Pinpoint the cell where the given text exists, returning its (X, Y) midpoint coordinate. 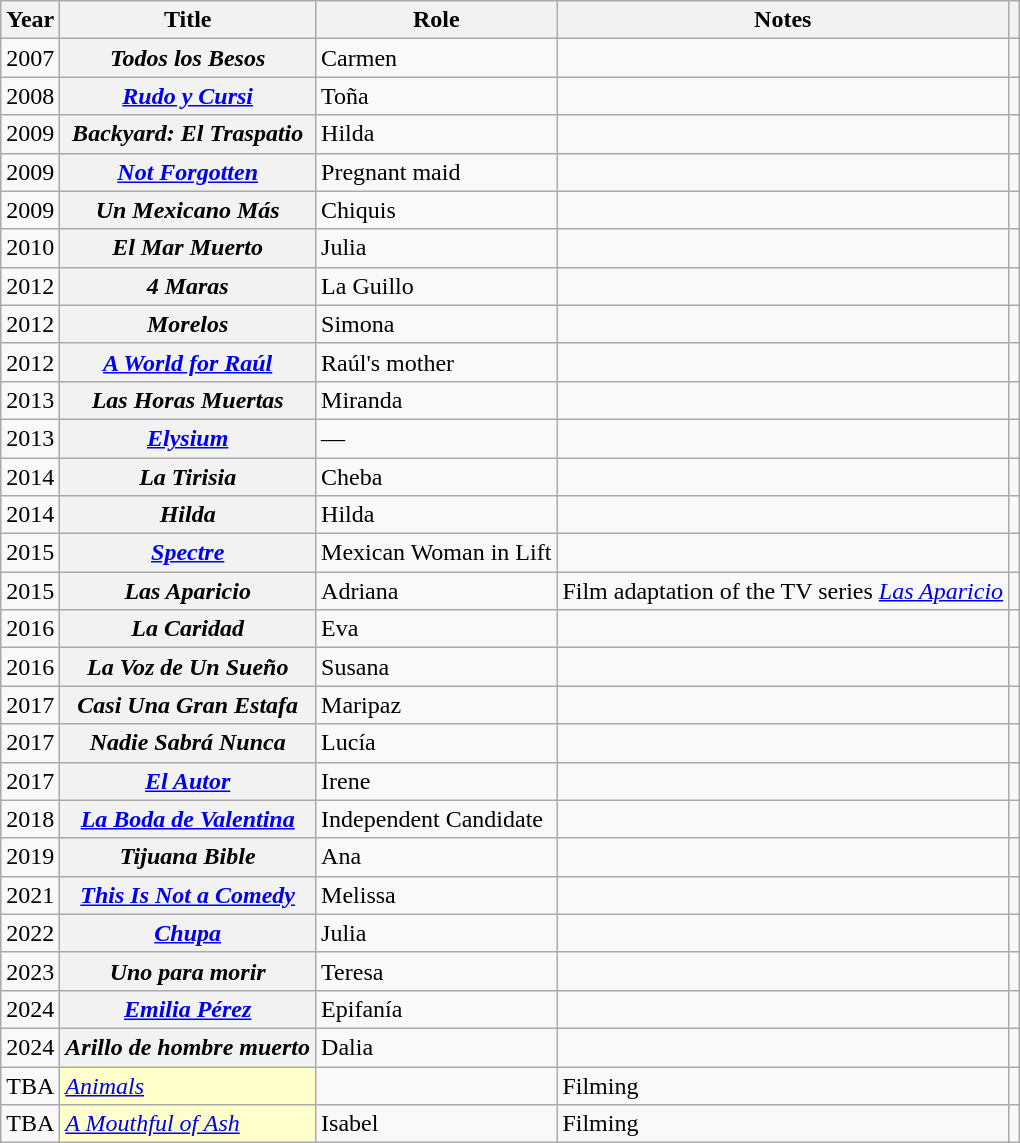
Melissa (436, 895)
Isabel (436, 1124)
Irene (436, 781)
Susana (436, 667)
4 Maras (188, 286)
La Guillo (436, 286)
El Mar Muerto (188, 248)
Ana (436, 857)
Spectre (188, 553)
2008 (30, 96)
Arillo de hombre muerto (188, 1047)
Nadie Sabrá Nunca (188, 743)
Miranda (436, 400)
Simona (436, 324)
Chiquis (436, 210)
La Caridad (188, 629)
2010 (30, 248)
La Tirisia (188, 477)
Rudo y Cursi (188, 96)
Toña (436, 96)
Year (30, 20)
Not Forgotten (188, 172)
2022 (30, 933)
Las Horas Muertas (188, 400)
Role (436, 20)
Casi Una Gran Estafa (188, 705)
La Boda de Valentina (188, 819)
Independent Candidate (436, 819)
2023 (30, 971)
Pregnant maid (436, 172)
2007 (30, 58)
2021 (30, 895)
Animals (188, 1085)
A Mouthful of Ash (188, 1124)
Elysium (188, 438)
Emilia Pérez (188, 1009)
Lucía (436, 743)
Carmen (436, 58)
2018 (30, 819)
Eva (436, 629)
This Is Not a Comedy (188, 895)
Dalia (436, 1047)
Mexican Woman in Lift (436, 553)
Epifanía (436, 1009)
Maripaz (436, 705)
Cheba (436, 477)
Un Mexicano Más (188, 210)
Tijuana Bible (188, 857)
La Voz de Un Sueño (188, 667)
— (436, 438)
Las Aparicio (188, 591)
Chupa (188, 933)
A World for Raúl (188, 362)
Todos los Besos (188, 58)
Backyard: El Traspatio (188, 134)
Film adaptation of the TV series Las Aparicio (783, 591)
El Autor (188, 781)
Teresa (436, 971)
Notes (783, 20)
Adriana (436, 591)
2019 (30, 857)
Raúl's mother (436, 362)
Morelos (188, 324)
Title (188, 20)
Uno para morir (188, 971)
